Determine the (X, Y) coordinate at the center of the cell enclosing the given text.  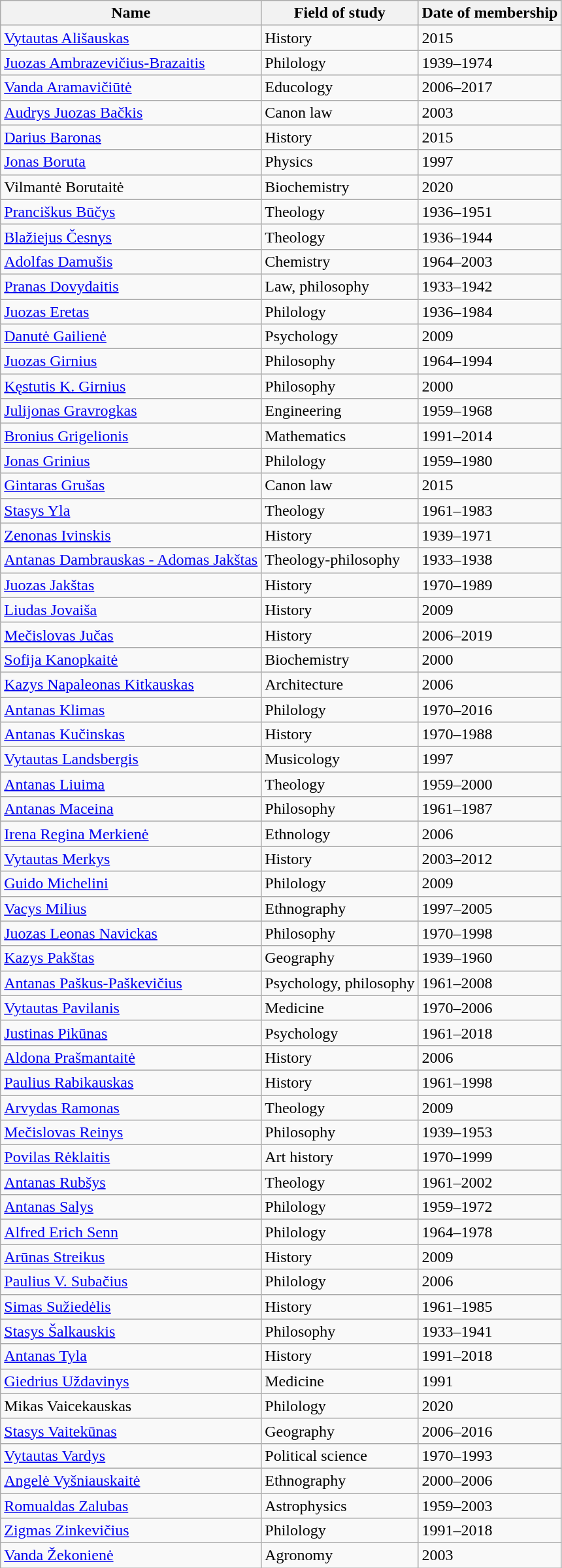
Antanas Klimas (131, 709)
Antanas Dambrauskas - Adomas Jakštas (131, 560)
Mikas Vaicekauskas (131, 1406)
Darius Baronas (131, 137)
2000–2006 (490, 1480)
Stasys Vaitekūnas (131, 1431)
Art history (340, 1158)
Antanas Liuima (131, 784)
Kęstutis K. Girnius (131, 386)
Kazys Pakštas (131, 958)
Juozas Ambrazevičius-Brazaitis (131, 63)
Juozas Leonas Navickas (131, 933)
1964–1994 (490, 361)
Antanas Kučinskas (131, 735)
Physics (340, 162)
Vytautas Ališauskas (131, 38)
1939–1960 (490, 958)
Field of study (340, 13)
1961–1985 (490, 1307)
Paulius Rabikauskas (131, 1082)
Chemistry (340, 261)
1936–1951 (490, 212)
Blažiejus Česnys (131, 237)
Audrys Juozas Bačkis (131, 112)
Stasys Šalkauskis (131, 1331)
Psychology, philosophy (340, 983)
Justinas Pikūnas (131, 1033)
Simas Sužiedėlis (131, 1307)
Paulius V. Subačius (131, 1282)
1961–1998 (490, 1082)
Vytautas Merkys (131, 859)
Architecture (340, 684)
Engineering (340, 411)
1933–1942 (490, 286)
Agronomy (340, 1556)
Educology (340, 88)
1959–2000 (490, 784)
Antanas Salys (131, 1207)
1939–1971 (490, 535)
Vytautas Landsbergis (131, 759)
Mečislovas Reinys (131, 1133)
1997–2005 (490, 909)
1970–1988 (490, 735)
Pranciškus Būčys (131, 212)
1939–1953 (490, 1133)
Aldona Prašmantaitė (131, 1058)
1936–1984 (490, 312)
1933–1941 (490, 1331)
1991–2014 (490, 436)
Bronius Grigelionis (131, 436)
1933–1938 (490, 560)
Theology-philosophy (340, 560)
Juozas Girnius (131, 361)
1961–2008 (490, 983)
Povilas Rėklaitis (131, 1158)
Vilmantė Borutaitė (131, 187)
1959–2003 (490, 1505)
1961–2018 (490, 1033)
Vytautas Pavilanis (131, 1008)
1970–1999 (490, 1158)
Julijonas Gravrogkas (131, 411)
Angelė Vyšniauskaitė (131, 1480)
1939–1974 (490, 63)
Irena Regina Merkienė (131, 834)
1970–1989 (490, 585)
Arūnas Streikus (131, 1257)
1961–1983 (490, 510)
1959–1972 (490, 1207)
Mathematics (340, 436)
1959–1980 (490, 461)
Liudas Jovaiša (131, 610)
1970–1998 (490, 933)
Juozas Jakštas (131, 585)
Danutė Gailienė (131, 337)
Arvydas Ramonas (131, 1108)
Pranas Dovydaitis (131, 286)
Antanas Maceina (131, 809)
1961–1987 (490, 809)
Stasys Yla (131, 510)
Musicology (340, 759)
Antanas Rubšys (131, 1182)
Zenonas Ivinskis (131, 535)
Kazys Napaleonas Kitkauskas (131, 684)
Vacys Milius (131, 909)
Astrophysics (340, 1505)
Political science (340, 1456)
Juozas Eretas (131, 312)
Name (131, 13)
Antanas Tyla (131, 1356)
Ethnology (340, 834)
Romualdas Zalubas (131, 1505)
1970–2016 (490, 709)
1964–2003 (490, 261)
Gintaras Grušas (131, 486)
2003–2012 (490, 859)
Sofija Kanopkaitė (131, 659)
1961–2002 (490, 1182)
Adolfas Damušis (131, 261)
1964–1978 (490, 1232)
2006–2019 (490, 635)
2006–2017 (490, 88)
Law, philosophy (340, 286)
Alfred Erich Senn (131, 1232)
1936–1944 (490, 237)
2006–2016 (490, 1431)
Vanda Aramavičiūtė (131, 88)
1959–1968 (490, 411)
1970–1993 (490, 1456)
Vanda Žekonienė (131, 1556)
Jonas Boruta (131, 162)
Giedrius Uždavinys (131, 1381)
Guido Michelini (131, 884)
Antanas Paškus-Paškevičius (131, 983)
Mečislovas Jučas (131, 635)
Vytautas Vardys (131, 1456)
Jonas Grinius (131, 461)
1970–2006 (490, 1008)
1991 (490, 1381)
Zigmas Zinkevičius (131, 1531)
Date of membership (490, 13)
